Pinpoint the cell where the given text exists, returning its [X, Y] midpoint coordinate. 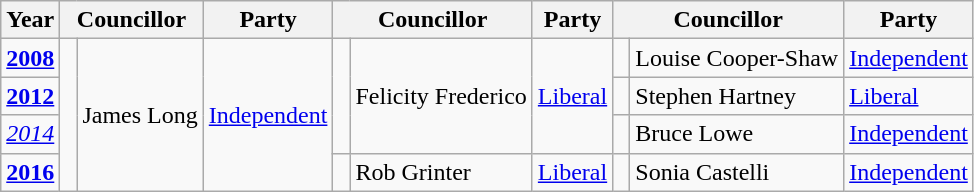
Sonia Castelli [737, 172]
2012 [30, 96]
2014 [30, 134]
Felicity Frederico [441, 96]
2008 [30, 58]
Bruce Lowe [737, 134]
2016 [30, 172]
Rob Grinter [441, 172]
Louise Cooper-Shaw [737, 58]
Stephen Hartney [737, 96]
Year [30, 20]
James Long [140, 115]
